Return the (x, y) coordinate for the center point of the cell that contains the specified text.  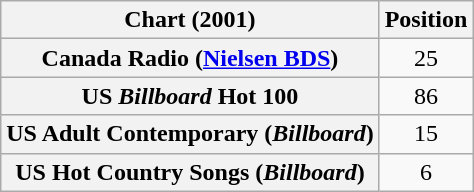
US Hot Country Songs (Billboard) (190, 172)
US Adult Contemporary (Billboard) (190, 134)
25 (426, 58)
Position (426, 20)
Canada Radio (Nielsen BDS) (190, 58)
US Billboard Hot 100 (190, 96)
15 (426, 134)
86 (426, 96)
6 (426, 172)
Chart (2001) (190, 20)
